Return the (x, y) coordinate for the center point of the cell that contains the specified text.  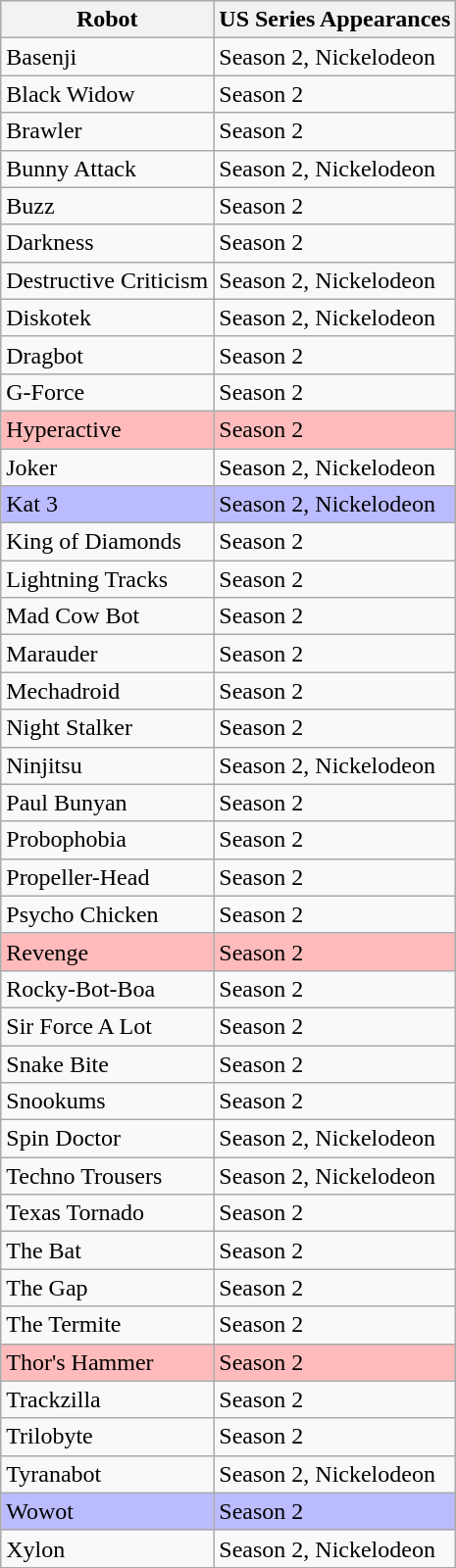
Robot (108, 20)
Hyperactive (108, 429)
Xylon (108, 1548)
Diskotek (108, 318)
Mechadroid (108, 691)
Bunny Attack (108, 169)
Mad Cow Bot (108, 616)
Rocky-Bot-Boa (108, 989)
The Gap (108, 1288)
Buzz (108, 206)
The Bat (108, 1250)
Propeller-Head (108, 877)
Sir Force A Lot (108, 1026)
Techno Trousers (108, 1176)
Destructive Criticism (108, 280)
Marauder (108, 654)
Tyranabot (108, 1474)
Thor's Hammer (108, 1362)
G-Force (108, 392)
Black Widow (108, 94)
Trilobyte (108, 1437)
Spin Doctor (108, 1139)
Trackzilla (108, 1399)
The Termite (108, 1325)
Lightning Tracks (108, 579)
Night Stalker (108, 728)
Probophobia (108, 840)
Psycho Chicken (108, 914)
Ninjitsu (108, 765)
Kat 3 (108, 505)
Wowot (108, 1511)
Snake Bite (108, 1063)
Revenge (108, 952)
Joker (108, 467)
Snookums (108, 1102)
Dragbot (108, 355)
Brawler (108, 131)
Basenji (108, 57)
King of Diamonds (108, 542)
Darkness (108, 243)
Texas Tornado (108, 1213)
US Series Appearances (335, 20)
Paul Bunyan (108, 803)
